Locate the cell with the specified text and output its [x, y] center coordinate. 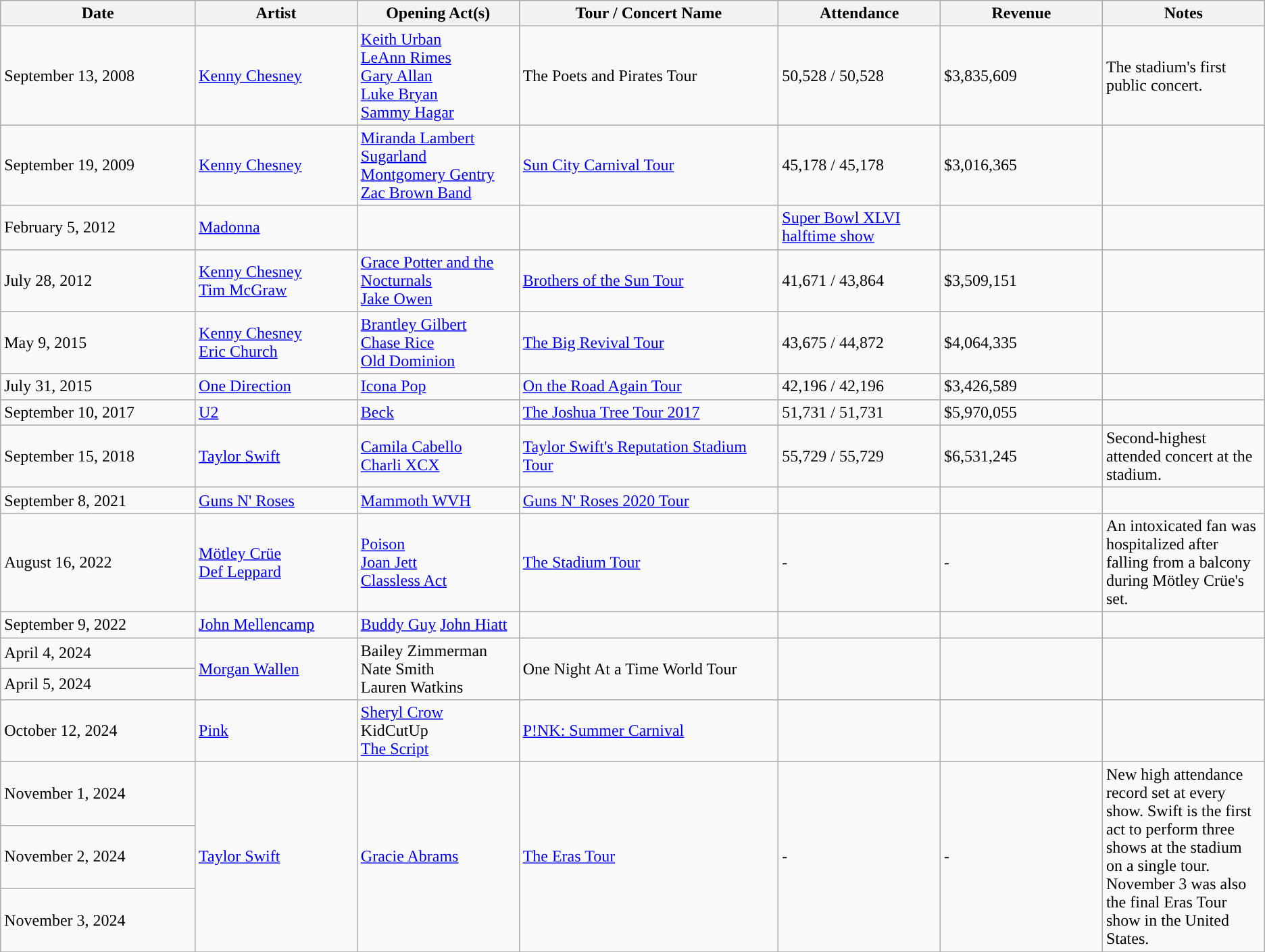
July 31, 2015 [98, 386]
Date [98, 14]
The Big Revival Tour [649, 343]
Second-highest attended concert at the stadium. [1183, 456]
September 19, 2009 [98, 165]
Keith UrbanLeAnn RimesGary AllanLuke BryanSammy Hagar [438, 76]
Opening Act(s) [438, 14]
October 12, 2024 [98, 731]
$3,509,151 [1022, 280]
On the Road Again Tour [649, 386]
An intoxicated fan was hospitalized after falling from a balcony during Mötley Crüe's set. [1183, 562]
U2 [276, 412]
Guns N' Roses [276, 500]
Notes [1183, 14]
Brantley GilbertChase RiceOld Dominion [438, 343]
November 1, 2024 [98, 794]
Miranda LambertSugarlandMontgomery GentryZac Brown Band [438, 165]
Sun City Carnival Tour [649, 165]
The Stadium Tour [649, 562]
April 4, 2024 [98, 653]
$3,835,609 [1022, 76]
John Mellencamp [276, 624]
August 16, 2022 [98, 562]
43,675 / 44,872 [860, 343]
One Direction [276, 386]
Revenue [1022, 14]
50,528 / 50,528 [860, 76]
September 9, 2022 [98, 624]
September 13, 2008 [98, 76]
Madonna [276, 227]
$3,016,365 [1022, 165]
Brothers of the Sun Tour [649, 280]
41,671 / 43,864 [860, 280]
Kenny ChesneyTim McGraw [276, 280]
Beck [438, 412]
The Eras Tour [649, 857]
September 15, 2018 [98, 456]
$3,426,589 [1022, 386]
July 28, 2012 [98, 280]
Taylor Swift's Reputation Stadium Tour [649, 456]
Buddy Guy John Hiatt [438, 624]
Super Bowl XLVI halftime show [860, 227]
Morgan Wallen [276, 669]
Pink [276, 731]
Mötley Crüe Def Leppard [276, 562]
April 5, 2024 [98, 684]
Gracie Abrams [438, 857]
$5,970,055 [1022, 412]
55,729 / 55,729 [860, 456]
$4,064,335 [1022, 343]
September 10, 2017 [98, 412]
Icona Pop [438, 386]
45,178 / 45,178 [860, 165]
Camila CabelloCharli XCX [438, 456]
Kenny ChesneyEric Church [276, 343]
The stadium's first public concert. [1183, 76]
Guns N' Roses 2020 Tour [649, 500]
Tour / Concert Name [649, 14]
Mammoth WVH [438, 500]
One Night At a Time World Tour [649, 669]
P!NK: Summer Carnival [649, 731]
November 3, 2024 [98, 920]
November 2, 2024 [98, 857]
42,196 / 42,196 [860, 386]
Sheryl CrowKidCutUpThe Script [438, 731]
Artist [276, 14]
September 8, 2021 [98, 500]
$6,531,245 [1022, 456]
Grace Potter and the NocturnalsJake Owen [438, 280]
The Poets and Pirates Tour [649, 76]
May 9, 2015 [98, 343]
PoisonJoan JettClassless Act [438, 562]
February 5, 2012 [98, 227]
The Joshua Tree Tour 2017 [649, 412]
Attendance [860, 14]
Bailey ZimmermanNate SmithLauren Watkins [438, 669]
51,731 / 51,731 [860, 412]
